Determine the [x, y] coordinate at the center of the cell enclosing the given text.  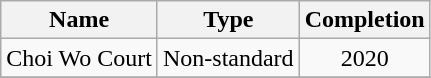
Completion [364, 20]
Choi Wo Court [80, 58]
Non-standard [228, 58]
2020 [364, 58]
Name [80, 20]
Type [228, 20]
